Scan for the cell matching the given text and deliver its [X, Y] coordinate at center. 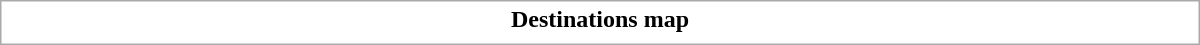
Destinations map [600, 19]
